Find where the given text appears and provide that cell's center as (x, y) coordinate. 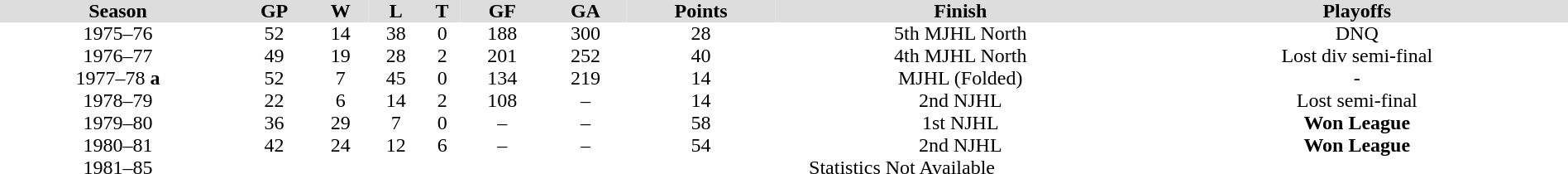
36 (275, 123)
1979–80 (117, 123)
201 (503, 56)
54 (701, 146)
DNQ (1356, 33)
W (341, 12)
252 (586, 56)
Finish (960, 12)
49 (275, 56)
1980–81 (117, 146)
GP (275, 12)
Playoffs (1356, 12)
1976–77 (117, 56)
40 (701, 56)
- (1356, 78)
1975–76 (117, 33)
22 (275, 101)
1977–78 a (117, 78)
Points (701, 12)
188 (503, 33)
58 (701, 123)
GA (586, 12)
219 (586, 78)
5th MJHL North (960, 33)
134 (503, 78)
GF (503, 12)
L (395, 12)
19 (341, 56)
24 (341, 146)
38 (395, 33)
Lost semi-final (1356, 101)
1st NJHL (960, 123)
1978–79 (117, 101)
42 (275, 146)
Lost div semi-final (1356, 56)
MJHL (Folded) (960, 78)
4th MJHL North (960, 56)
Season (117, 12)
T (442, 12)
108 (503, 101)
300 (586, 33)
29 (341, 123)
45 (395, 78)
12 (395, 146)
